Return the (X, Y) coordinate for the center point of the cell that contains the specified text.  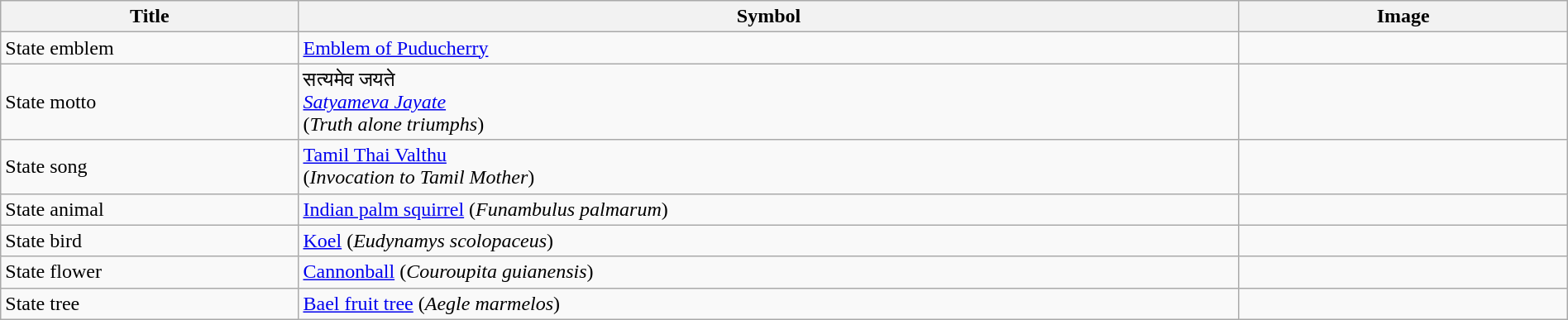
सत्यमेव जयते Satyameva Jayate (Truth alone triumphs) (769, 102)
Cannonball (Couroupita guianensis) (769, 272)
Indian palm squirrel (Funambulus palmarum) (769, 209)
State flower (150, 272)
State emblem (150, 48)
Tamil Thai Valthu (Invocation to Tamil Mother) (769, 167)
State bird (150, 241)
State motto (150, 102)
State tree (150, 303)
Image (1403, 17)
Koel (Eudynamys scolopaceus) (769, 241)
Emblem of Puducherry (769, 48)
State song (150, 167)
State animal (150, 209)
Title (150, 17)
Symbol (769, 17)
Bael fruit tree (Aegle marmelos) (769, 303)
